Capture the cell that displays the provided text and extract its [x, y] central coordinate. 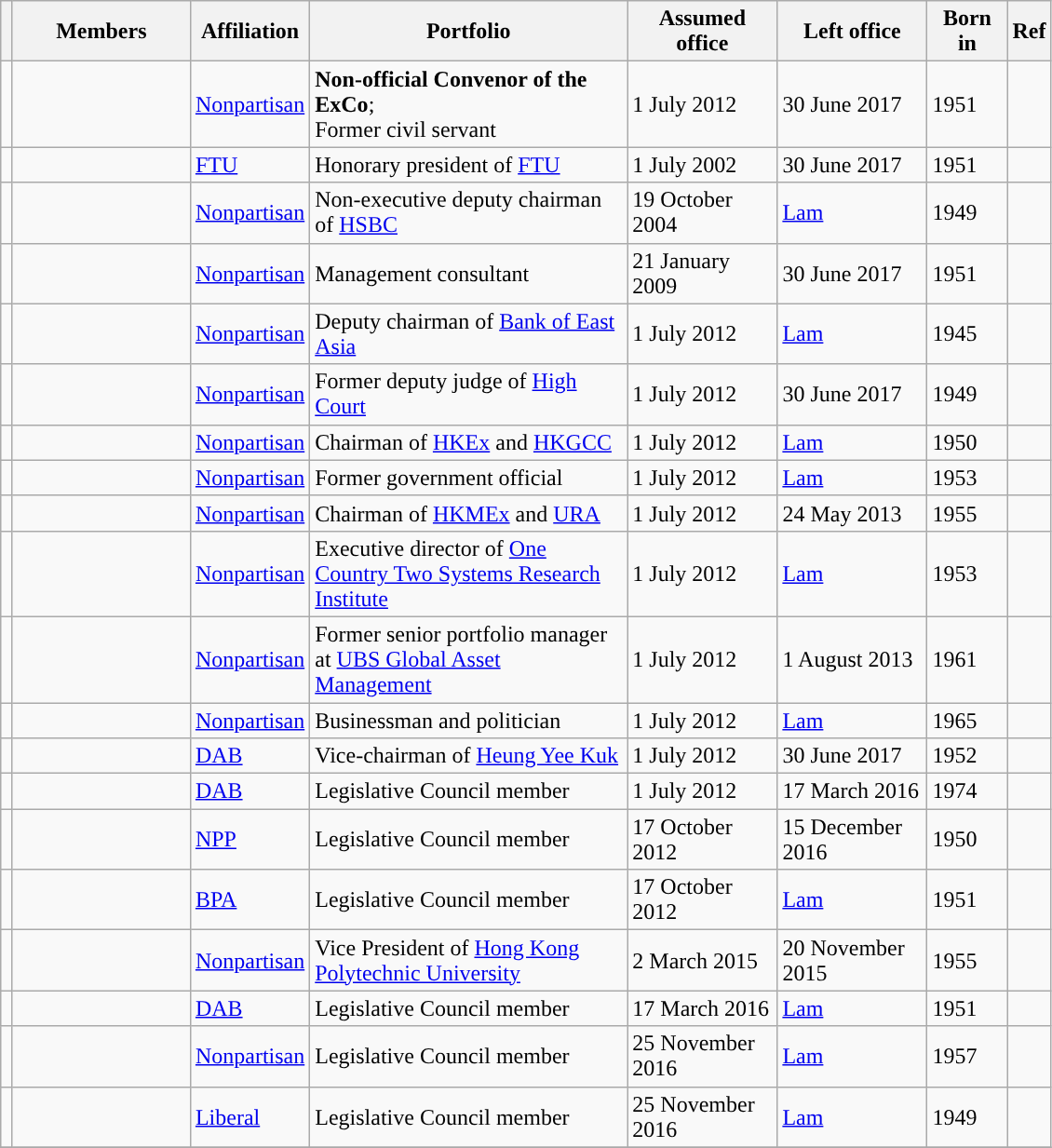
Members [101, 32]
Liberal [250, 1117]
1957 [967, 1056]
Non-official Convenor of the ExCo;Former civil servant [469, 104]
FTU [250, 165]
Businessman and politician [469, 720]
21 January 2009 [702, 274]
Affiliation [250, 32]
1952 [967, 756]
Born in [967, 32]
Deputy chairman of Bank of East Asia [469, 333]
1 August 2013 [853, 659]
Chairman of HKEx and HKGCC [469, 442]
Non-executive deputy chairman of HSBC [469, 212]
BPA [250, 899]
Former government official [469, 478]
Former deputy judge of High Court [469, 395]
19 October 2004 [702, 212]
NPP [250, 840]
20 November 2015 [853, 961]
15 December 2016 [853, 840]
1974 [967, 791]
Ref [1030, 32]
1965 [967, 720]
Portfolio [469, 32]
2 March 2015 [702, 961]
Vice President of Hong Kong Polytechnic University [469, 961]
Chairman of HKMEx and URA [469, 513]
Assumed office [702, 32]
1961 [967, 659]
1945 [967, 333]
24 May 2013 [853, 513]
Executive director of One Country Two Systems Research Institute [469, 574]
Honorary president of FTU [469, 165]
1 July 2002 [702, 165]
Former senior portfolio manager at UBS Global Asset Management [469, 659]
Vice-chairman of Heung Yee Kuk [469, 756]
Management consultant [469, 274]
Left office [853, 32]
